For the text-containing cell, return its midpoint in (x, y) coordinate format. 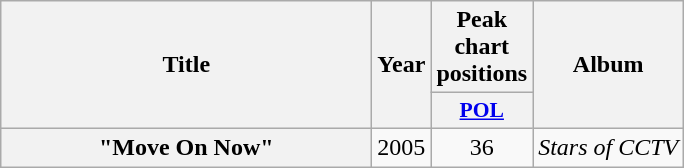
Album (608, 65)
Peak chart positions (482, 47)
Stars of CCTV (608, 147)
2005 (402, 147)
"Move On Now" (186, 147)
Title (186, 65)
Year (402, 65)
POL (482, 111)
36 (482, 147)
